Find where the given text appears and provide that cell's center as (x, y) coordinate. 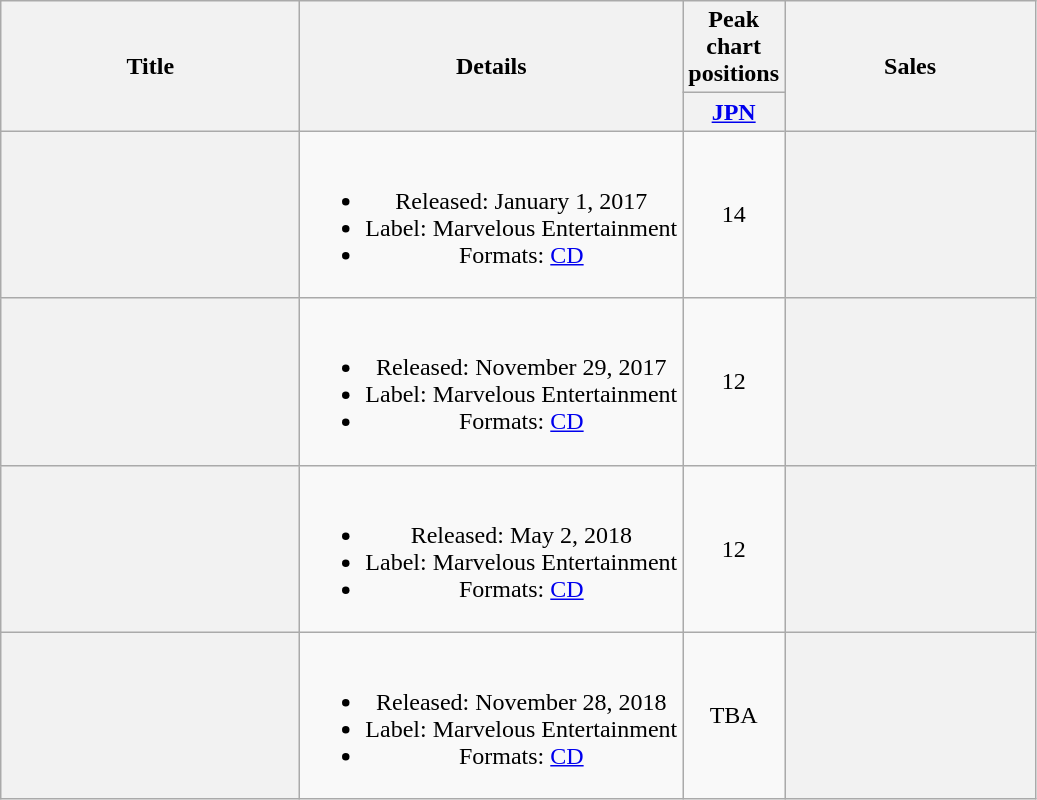
Released: November 29, 2017Label: Marvelous EntertainmentFormats: CD (492, 382)
JPN (734, 112)
Peak chart positions (734, 47)
Released: January 1, 2017Label: Marvelous EntertainmentFormats: CD (492, 214)
Released: November 28, 2018Label: Marvelous EntertainmentFormats: CD (492, 716)
Details (492, 66)
Sales (910, 66)
Title (150, 66)
TBA (734, 716)
Released: May 2, 2018Label: Marvelous EntertainmentFormats: CD (492, 548)
14 (734, 214)
